Identify which cell holds the provided text, then report its [x, y] central coordinate. 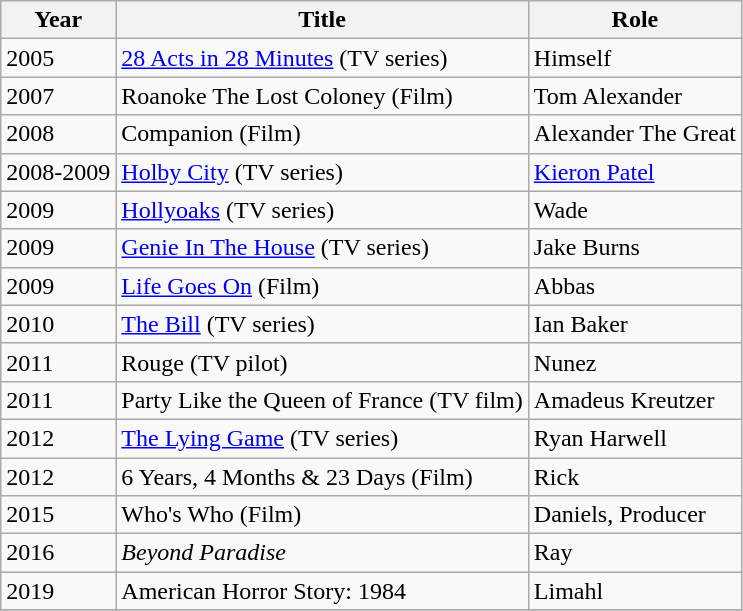
Beyond Paradise [322, 553]
Ray [634, 553]
Abbas [634, 286]
Rouge (TV pilot) [322, 362]
2010 [58, 324]
2007 [58, 96]
American Horror Story: 1984 [322, 591]
Alexander The Great [634, 134]
2008 [58, 134]
Hollyoaks (TV series) [322, 210]
2016 [58, 553]
2015 [58, 515]
2005 [58, 58]
The Lying Game (TV series) [322, 438]
Ian Baker [634, 324]
Wade [634, 210]
Nunez [634, 362]
Holby City (TV series) [322, 172]
Life Goes On (Film) [322, 286]
Role [634, 20]
Ryan Harwell [634, 438]
Amadeus Kreutzer [634, 400]
Party Like the Queen of France (TV film) [322, 400]
Title [322, 20]
2008-2009 [58, 172]
Daniels, Producer [634, 515]
Himself [634, 58]
Kieron Patel [634, 172]
6 Years, 4 Months & 23 Days (Film) [322, 477]
Rick [634, 477]
Companion (Film) [322, 134]
The Bill (TV series) [322, 324]
2019 [58, 591]
28 Acts in 28 Minutes (TV series) [322, 58]
Tom Alexander [634, 96]
Roanoke The Lost Coloney (Film) [322, 96]
Year [58, 20]
Genie In The House (TV series) [322, 248]
Limahl [634, 591]
Who's Who (Film) [322, 515]
Jake Burns [634, 248]
